Find where the given text appears and provide that cell's center as [x, y] coordinate. 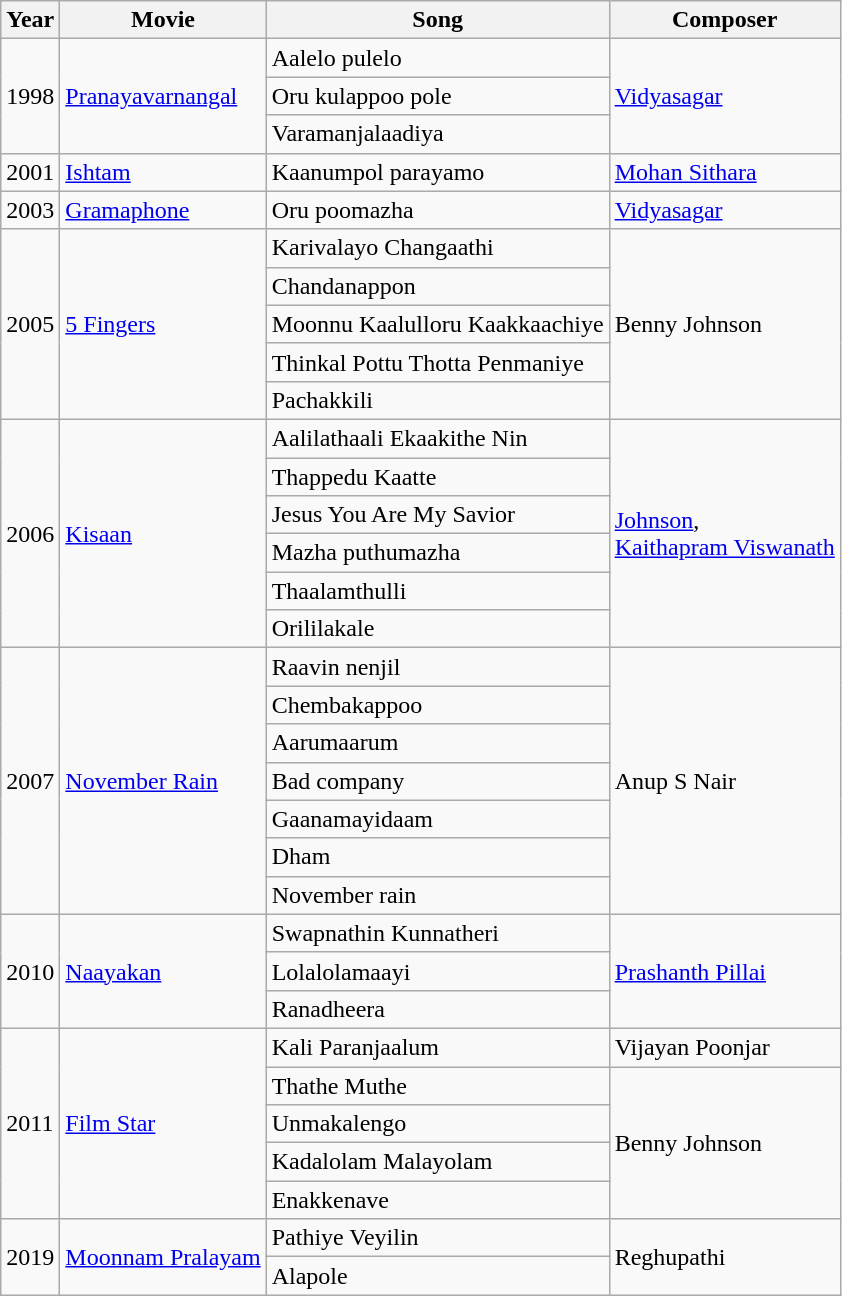
2007 [30, 781]
Moonnam Pralayam [163, 1257]
Gramaphone [163, 210]
Kaanumpol parayamo [438, 172]
Moonnu Kaalulloru Kaakkaachiye [438, 324]
Jesus You Are My Savior [438, 515]
Movie [163, 20]
Naayakan [163, 971]
2006 [30, 533]
Dham [438, 857]
Bad company [438, 781]
Year [30, 20]
Alapole [438, 1276]
Reghupathi [724, 1257]
Film Star [163, 1123]
Varamanjalaadiya [438, 134]
Prashanth Pillai [724, 971]
Thappedu Kaatte [438, 477]
Kisaan [163, 533]
2010 [30, 971]
Thaalamthulli [438, 591]
Vijayan Poonjar [724, 1047]
Aalilathaali Ekaakithe Nin [438, 438]
2011 [30, 1123]
Gaanamayidaam [438, 819]
Kali Paranjaalum [438, 1047]
Anup S Nair [724, 781]
Chembakappoo [438, 705]
2003 [30, 210]
Enakkenave [438, 1200]
Oru kulappoo pole [438, 96]
Aalelo pulelo [438, 58]
Mohan Sithara [724, 172]
Pachakkili [438, 400]
November rain [438, 895]
Karivalayo Changaathi [438, 248]
Song [438, 20]
Thinkal Pottu Thotta Penmaniye [438, 362]
Ishtam [163, 172]
Raavin nenjil [438, 667]
2005 [30, 324]
Unmakalengo [438, 1124]
2001 [30, 172]
Johnson,Kaithapram Viswanath [724, 533]
Swapnathin Kunnatheri [438, 933]
1998 [30, 96]
Composer [724, 20]
November Rain [163, 781]
Pranayavarnangal [163, 96]
2019 [30, 1257]
Ranadheera [438, 1009]
5 Fingers [163, 324]
Orililakale [438, 629]
Thathe Muthe [438, 1085]
Pathiye Veyilin [438, 1238]
Chandanappon [438, 286]
Lolalolamaayi [438, 971]
Aarumaarum [438, 743]
Oru poomazha [438, 210]
Mazha puthumazha [438, 553]
Kadalolam Malayolam [438, 1162]
